Provide the (X, Y) coordinate of the cell's center where the given text is located.  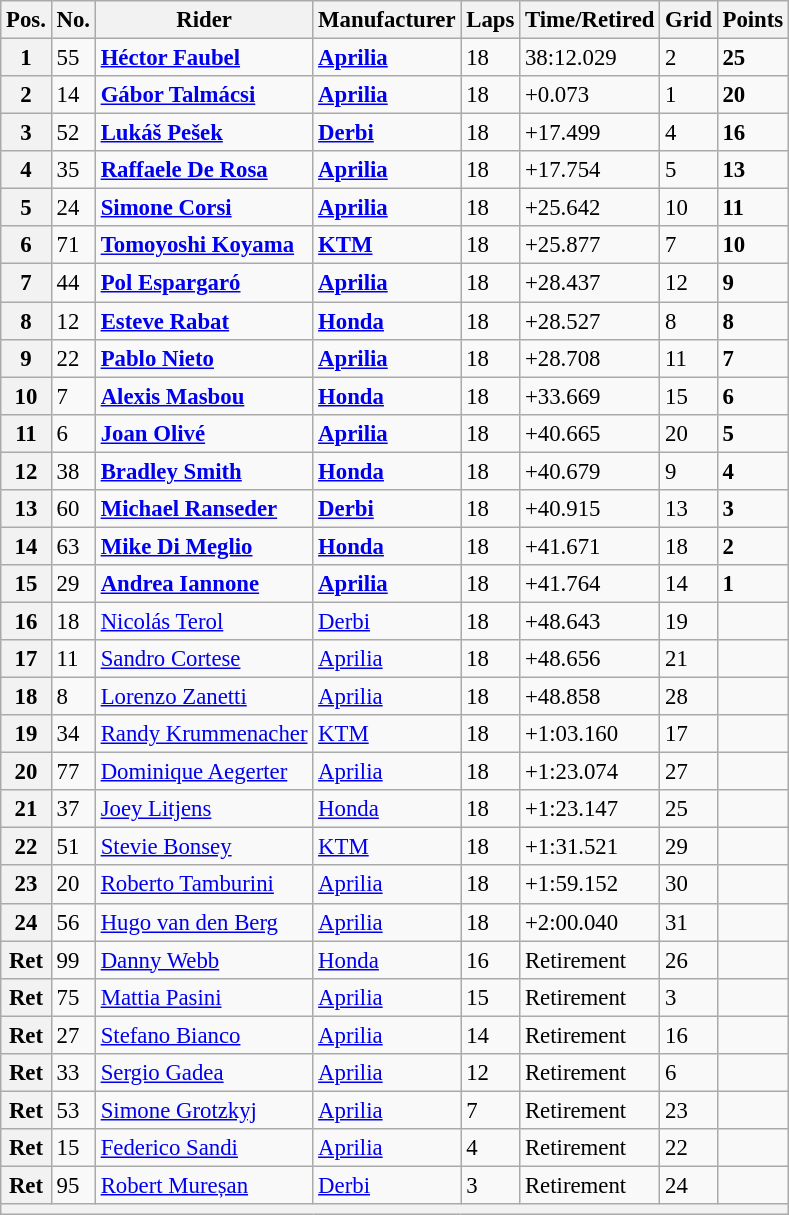
Pablo Nieto (204, 358)
Points (752, 20)
75 (73, 997)
+28.437 (590, 283)
38:12.029 (590, 58)
+25.877 (590, 245)
31 (688, 922)
34 (73, 734)
Gábor Talmácsi (204, 95)
Alexis Masbou (204, 396)
38 (73, 471)
Joan Olivé (204, 433)
Lukáš Pešek (204, 133)
+41.671 (590, 546)
Pos. (26, 20)
No. (73, 20)
Grid (688, 20)
Bradley Smith (204, 471)
+40.679 (590, 471)
Stefano Bianco (204, 1035)
Manufacturer (387, 20)
Time/Retired (590, 20)
+2:00.040 (590, 922)
Andrea Iannone (204, 584)
Rider (204, 20)
Robert Mureșan (204, 1185)
56 (73, 922)
53 (73, 1110)
Pol Espargaró (204, 283)
+25.642 (590, 208)
+1:31.521 (590, 847)
+41.764 (590, 584)
+0.073 (590, 95)
Dominique Aegerter (204, 772)
Mike Di Meglio (204, 546)
63 (73, 546)
51 (73, 847)
Simone Corsi (204, 208)
Sandro Cortese (204, 659)
Stevie Bonsey (204, 847)
71 (73, 245)
Hugo van den Berg (204, 922)
+17.499 (590, 133)
+48.656 (590, 659)
+1:23.074 (590, 772)
+48.858 (590, 697)
+28.527 (590, 321)
99 (73, 960)
Roberto Tamburini (204, 885)
Michael Ranseder (204, 509)
Laps (490, 20)
+48.643 (590, 621)
44 (73, 283)
+33.669 (590, 396)
+40.915 (590, 509)
37 (73, 809)
Randy Krummenacher (204, 734)
Federico Sandi (204, 1148)
Mattia Pasini (204, 997)
+28.708 (590, 358)
30 (688, 885)
28 (688, 697)
Sergio Gadea (204, 1073)
Lorenzo Zanetti (204, 697)
+1:23.147 (590, 809)
Danny Webb (204, 960)
+40.665 (590, 433)
Esteve Rabat (204, 321)
35 (73, 170)
Tomoyoshi Koyama (204, 245)
Héctor Faubel (204, 58)
33 (73, 1073)
77 (73, 772)
+1:59.152 (590, 885)
Simone Grotzkyj (204, 1110)
60 (73, 509)
+17.754 (590, 170)
26 (688, 960)
+1:03.160 (590, 734)
55 (73, 58)
52 (73, 133)
Raffaele De Rosa (204, 170)
Nicolás Terol (204, 621)
Joey Litjens (204, 809)
95 (73, 1185)
